Detect which cell encompasses the target text, then output its (X, Y) center coordinate. 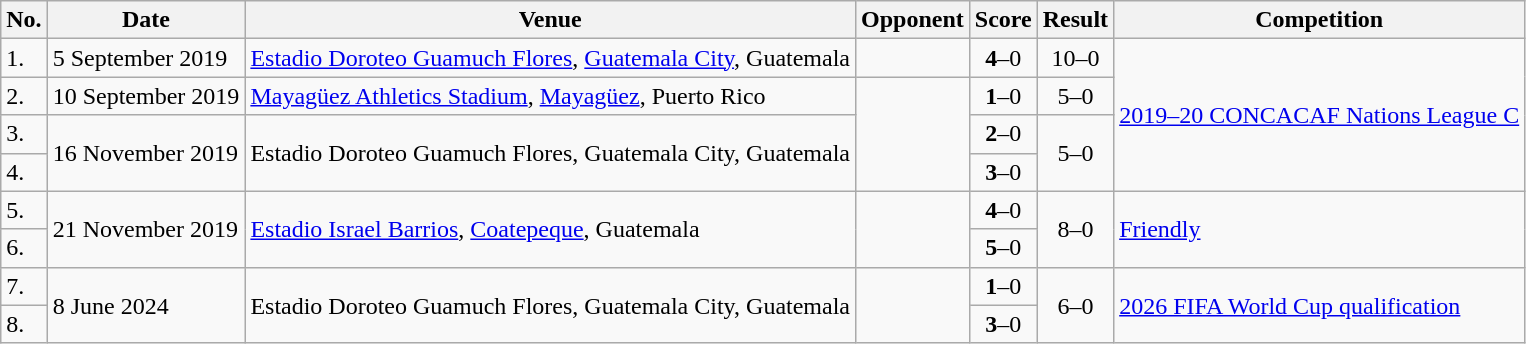
2026 FIFA World Cup qualification (1320, 305)
8–0 (1075, 229)
3. (24, 134)
Result (1075, 20)
4. (24, 172)
21 November 2019 (146, 229)
5. (24, 210)
16 November 2019 (146, 153)
6–0 (1075, 305)
Opponent (913, 20)
Friendly (1320, 229)
5 September 2019 (146, 58)
Estadio Israel Barrios, Coatepeque, Guatemala (550, 229)
2–0 (1003, 134)
2. (24, 96)
6. (24, 248)
10–0 (1075, 58)
Mayagüez Athletics Stadium, Mayagüez, Puerto Rico (550, 96)
Date (146, 20)
7. (24, 286)
No. (24, 20)
8. (24, 324)
Venue (550, 20)
1. (24, 58)
Score (1003, 20)
2019–20 CONCACAF Nations League C (1320, 115)
Competition (1320, 20)
8 June 2024 (146, 305)
10 September 2019 (146, 96)
